Scan for the cell matching the given text and deliver its [x, y] coordinate at center. 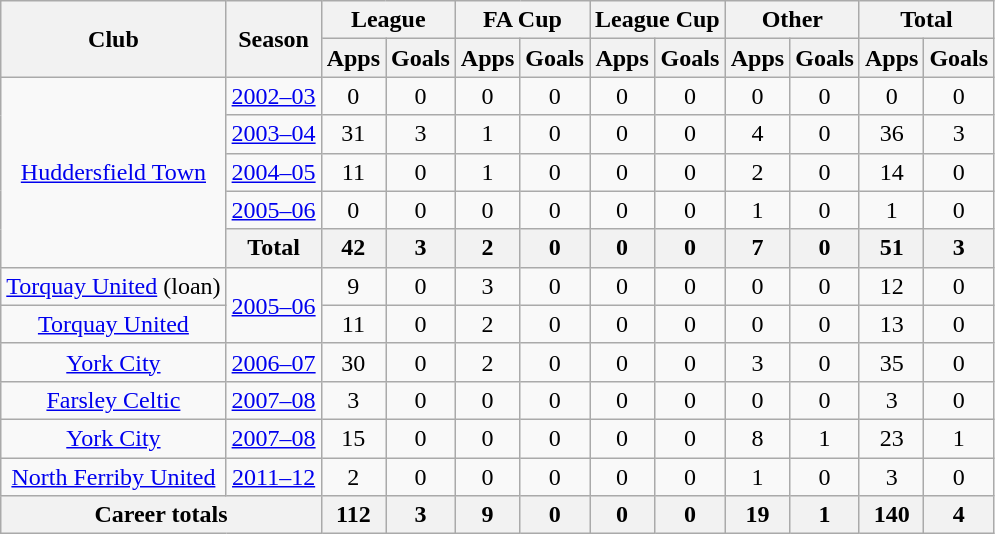
2011–12 [274, 477]
FA Cup [522, 20]
7 [757, 248]
Torquay United (loan) [114, 286]
23 [891, 438]
14 [891, 172]
Club [114, 39]
12 [891, 286]
Career totals [161, 515]
31 [353, 134]
Torquay United [114, 324]
2004–05 [274, 172]
51 [891, 248]
35 [891, 362]
8 [757, 438]
Farsley Celtic [114, 400]
North Ferriby United [114, 477]
Season [274, 39]
15 [353, 438]
League Cup [658, 20]
140 [891, 515]
42 [353, 248]
2003–04 [274, 134]
30 [353, 362]
2006–07 [274, 362]
League [388, 20]
36 [891, 134]
19 [757, 515]
13 [891, 324]
2002–03 [274, 96]
Other [792, 20]
Huddersfield Town [114, 172]
112 [353, 515]
